Find where the given text appears and provide that cell's center as [x, y] coordinate. 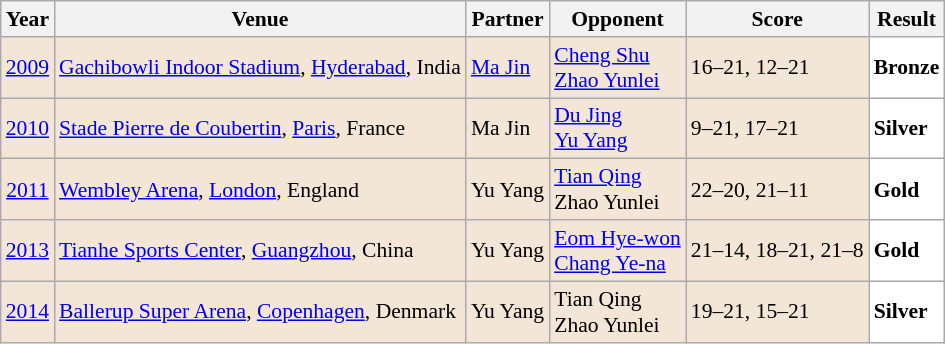
Du Jing Yu Yang [618, 128]
Venue [260, 19]
Cheng Shu Zhao Yunlei [618, 68]
9–21, 17–21 [778, 128]
2011 [28, 190]
Opponent [618, 19]
Ballerup Super Arena, Copenhagen, Denmark [260, 312]
Tianhe Sports Center, Guangzhou, China [260, 250]
Bronze [907, 68]
Wembley Arena, London, England [260, 190]
2014 [28, 312]
Year [28, 19]
19–21, 15–21 [778, 312]
Partner [508, 19]
Stade Pierre de Coubertin, Paris, France [260, 128]
22–20, 21–11 [778, 190]
16–21, 12–21 [778, 68]
Score [778, 19]
2013 [28, 250]
2009 [28, 68]
2010 [28, 128]
Gachibowli Indoor Stadium, Hyderabad, India [260, 68]
Result [907, 19]
21–14, 18–21, 21–8 [778, 250]
Eom Hye-won Chang Ye-na [618, 250]
